Provide the [x, y] coordinate of the cell's center where the given text is located.  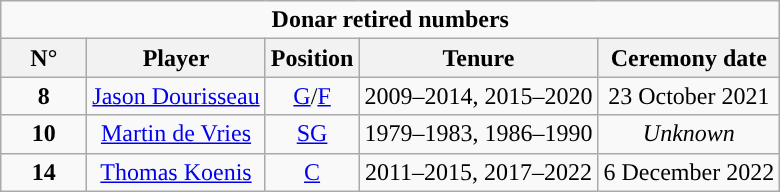
6 December 2022 [689, 172]
Position [312, 58]
Ceremony date [689, 58]
1979–1983, 1986–1990 [478, 134]
G/F [312, 96]
10 [44, 134]
N° [44, 58]
14 [44, 172]
23 October 2021 [689, 96]
Player [176, 58]
Jason Dourisseau [176, 96]
Unknown [689, 134]
2009–2014, 2015–2020 [478, 96]
SG [312, 134]
2011–2015, 2017–2022 [478, 172]
Tenure [478, 58]
Martin de Vries [176, 134]
C [312, 172]
Thomas Koenis [176, 172]
8 [44, 96]
Donar retired numbers [390, 20]
